Determine the (X, Y) coordinate at the center of the cell enclosing the given text.  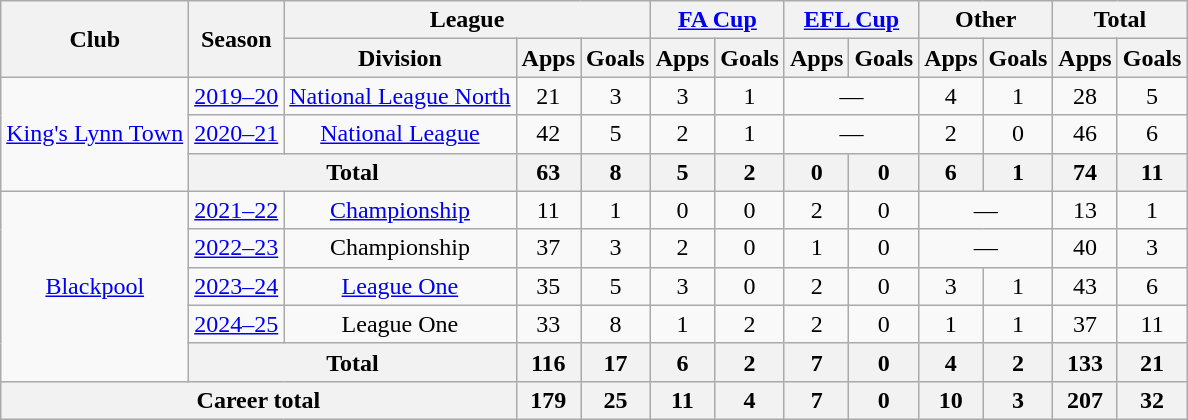
2024–25 (236, 324)
46 (1085, 134)
116 (548, 362)
42 (548, 134)
Career total (258, 400)
32 (1152, 400)
43 (1085, 286)
40 (1085, 248)
National League (400, 134)
33 (548, 324)
2019–20 (236, 96)
2020–21 (236, 134)
2022–23 (236, 248)
35 (548, 286)
13 (1085, 210)
Blackpool (95, 286)
League (467, 20)
Season (236, 39)
17 (615, 362)
National League North (400, 96)
FA Cup (717, 20)
Division (400, 58)
207 (1085, 400)
179 (548, 400)
2023–24 (236, 286)
74 (1085, 172)
Club (95, 39)
Other (986, 20)
King's Lynn Town (95, 134)
28 (1085, 96)
2021–22 (236, 210)
133 (1085, 362)
10 (951, 400)
25 (615, 400)
EFL Cup (851, 20)
63 (548, 172)
